Locate the cell with the specified text and output its (X, Y) center coordinate. 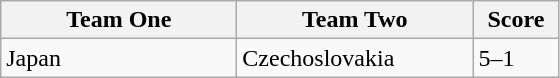
Team Two (355, 20)
Score (516, 20)
Czechoslovakia (355, 58)
5–1 (516, 58)
Japan (119, 58)
Team One (119, 20)
